Search for the cell housing the specified text and yield its [x, y] center coordinate. 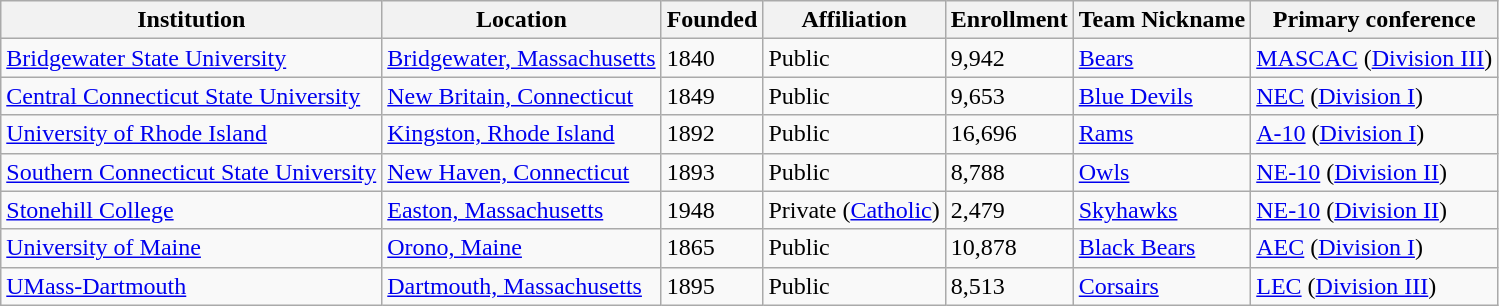
Bridgewater State University [192, 58]
2,479 [1009, 210]
Owls [1162, 172]
Blue Devils [1162, 96]
1948 [712, 210]
Dartmouth, Massachusetts [522, 286]
1893 [712, 172]
Bridgewater, Massachusetts [522, 58]
Corsairs [1162, 286]
AEC (Division I) [1374, 248]
10,878 [1009, 248]
1849 [712, 96]
University of Maine [192, 248]
UMass-Dartmouth [192, 286]
Bears [1162, 58]
Institution [192, 20]
1840 [712, 58]
Black Bears [1162, 248]
Skyhawks [1162, 210]
16,696 [1009, 134]
Private (Catholic) [854, 210]
1865 [712, 248]
Kingston, Rhode Island [522, 134]
Orono, Maine [522, 248]
Location [522, 20]
Founded [712, 20]
Stonehill College [192, 210]
Primary conference [1374, 20]
New Britain, Connecticut [522, 96]
1895 [712, 286]
Easton, Massachusetts [522, 210]
University of Rhode Island [192, 134]
A-10 (Division I) [1374, 134]
Southern Connecticut State University [192, 172]
Team Nickname [1162, 20]
LEC (Division III) [1374, 286]
Affiliation [854, 20]
NEC (Division I) [1374, 96]
9,653 [1009, 96]
8,513 [1009, 286]
8,788 [1009, 172]
Rams [1162, 134]
MASCAC (Division III) [1374, 58]
Central Connecticut State University [192, 96]
1892 [712, 134]
New Haven, Connecticut [522, 172]
9,942 [1009, 58]
Enrollment [1009, 20]
